For the text-containing cell, return its midpoint in [x, y] coordinate format. 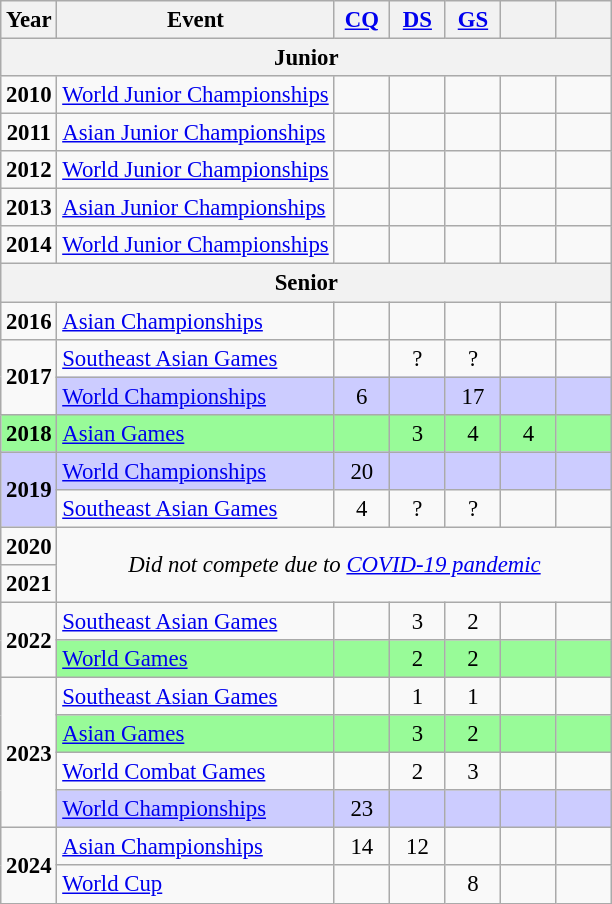
Year [29, 20]
14 [362, 847]
17 [473, 396]
6 [362, 396]
23 [362, 809]
2021 [29, 584]
World Combat Games [196, 772]
2020 [29, 546]
2013 [29, 208]
Did not compete due to COVID-19 pandemic [334, 564]
DS [418, 20]
World Games [196, 659]
20 [362, 471]
2010 [29, 95]
2018 [29, 433]
2012 [29, 170]
Junior [306, 58]
2014 [29, 245]
2017 [29, 376]
CQ [362, 20]
8 [473, 885]
2011 [29, 133]
2022 [29, 640]
12 [418, 847]
GS [473, 20]
2023 [29, 753]
Event [196, 20]
2016 [29, 321]
2024 [29, 866]
World Cup [196, 885]
2019 [29, 490]
Senior [306, 283]
